Output the (x, y) coordinate of the center of the cell containing the given text.  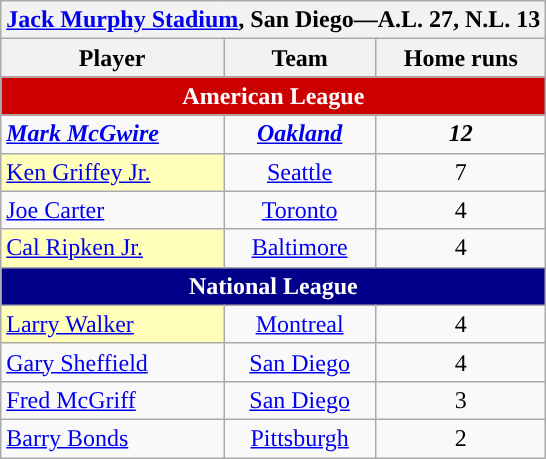
Jack Murphy Stadium, San Diego—A.L. 27, N.L. 13 (274, 20)
Fred McGriff (112, 400)
National League (274, 286)
Barry Bonds (112, 438)
Team (300, 58)
Larry Walker (112, 324)
Ken Griffey Jr. (112, 172)
12 (461, 134)
Mark McGwire (112, 134)
Toronto (300, 210)
Seattle (300, 172)
Cal Ripken Jr. (112, 248)
American League (274, 96)
Joe Carter (112, 210)
Montreal (300, 324)
2 (461, 438)
Home runs (461, 58)
7 (461, 172)
Player (112, 58)
Baltimore (300, 248)
Oakland (300, 134)
3 (461, 400)
Pittsburgh (300, 438)
Gary Sheffield (112, 362)
